Extract the [X, Y] coordinate from the center of the cell holding the provided text.  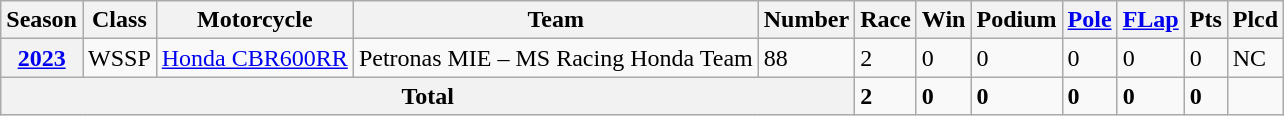
Petronas MIE – MS Racing Honda Team [556, 58]
2023 [42, 58]
Number [806, 20]
Race [886, 20]
Honda CBR600RR [254, 58]
Win [944, 20]
Pole [1090, 20]
Class [119, 20]
Season [42, 20]
Total [428, 96]
FLap [1150, 20]
NC [1255, 58]
88 [806, 58]
WSSP [119, 58]
Team [556, 20]
Motorcycle [254, 20]
Plcd [1255, 20]
Pts [1206, 20]
Podium [1016, 20]
